Detect which cell encompasses the target text, then output its [X, Y] center coordinate. 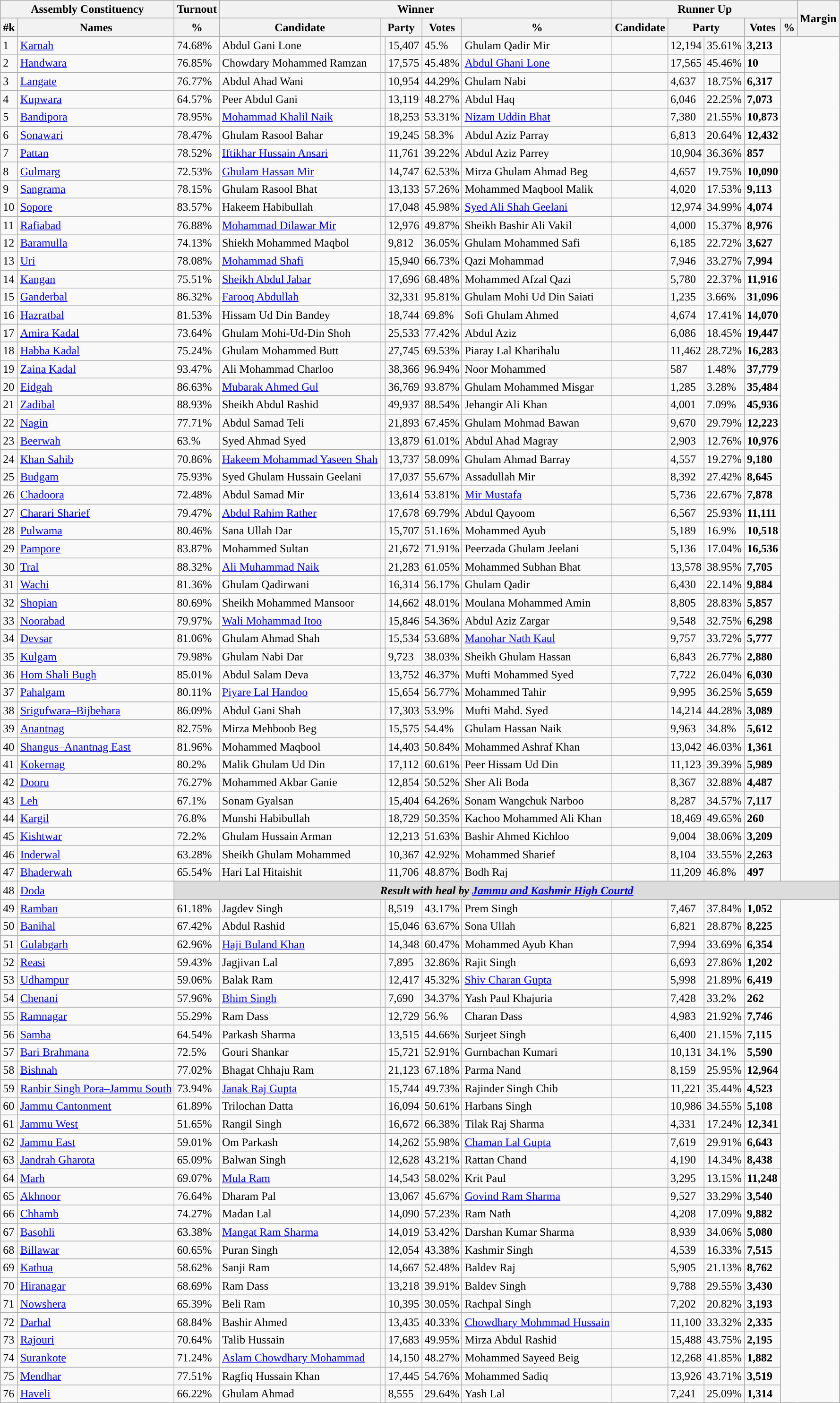
17 [9, 333]
58.3% [442, 135]
Darshan Kumar Sharma [537, 1232]
Pampore [96, 549]
9,884 [763, 585]
22.67% [725, 495]
22 [9, 423]
Ghulam Mohi-Ud-Din Shoh [300, 333]
8,805 [686, 603]
50.61% [442, 1106]
67 [9, 1232]
61.05% [442, 567]
14,150 [403, 1358]
5,189 [686, 531]
36.25% [725, 693]
11,123 [686, 764]
49.95% [442, 1340]
Abdul Samad Teli [300, 423]
8 [9, 171]
Ghulam Qadir Mir [537, 45]
Winner [416, 9]
Ghulam Qadir [537, 585]
56.77% [442, 693]
Ghulam Hussain Arman [300, 837]
57.23% [442, 1214]
42 [9, 782]
64 [9, 1178]
Abdul Ghani Lone [537, 63]
16.33% [725, 1250]
14.34% [725, 1160]
Wachi [96, 585]
Charan Dass [537, 1016]
Rajit Singh [537, 962]
1,235 [686, 297]
Surjeet Singh [537, 1034]
10,090 [763, 171]
8,287 [686, 801]
8,438 [763, 1160]
Kulgam [96, 657]
67.42% [197, 926]
Habba Kadal [96, 351]
3,089 [763, 710]
9,548 [686, 621]
72.48% [197, 495]
Sonam Wangchuk Narboo [537, 801]
Mohammed Sadiq [537, 1376]
3.28% [725, 387]
1,882 [763, 1358]
86.32% [197, 297]
7,115 [763, 1034]
Chowdary Mohammed Ramzan [300, 63]
13,926 [686, 1376]
Shopian [96, 603]
2,335 [763, 1322]
93.87% [442, 387]
Sonam Gyalsan [300, 801]
67.1% [197, 801]
38,366 [403, 369]
68.69% [197, 1286]
40.33% [442, 1322]
54.76% [442, 1376]
857 [763, 153]
Dharam Pal [300, 1196]
43.71% [725, 1376]
56.17% [442, 585]
62.53% [442, 171]
34.37% [442, 998]
86.63% [197, 387]
7,467 [686, 908]
5,080 [763, 1232]
7,202 [686, 1304]
5,136 [686, 549]
7,619 [686, 1142]
Puran Singh [300, 1250]
10,904 [686, 153]
Basohli [96, 1232]
6,086 [686, 333]
Abdul Rahim Rather [300, 513]
13,042 [686, 746]
61 [9, 1124]
76.85% [197, 63]
Mohammed Ashraf Khan [537, 746]
20 [9, 387]
69.79% [442, 513]
Piaray Lal Kharihalu [537, 351]
45,936 [763, 405]
79.47% [197, 513]
Devsar [96, 639]
Margin [818, 18]
Surankote [96, 1358]
39.39% [725, 764]
Pattan [96, 153]
14 [9, 279]
13,578 [686, 567]
64.54% [197, 1034]
10,873 [763, 117]
7,515 [763, 1250]
Bashir Ahmed [300, 1322]
6,693 [686, 962]
33 [9, 621]
11,209 [686, 873]
35 [9, 657]
73 [9, 1340]
27 [9, 513]
Mir Mustafa [537, 495]
10,976 [763, 441]
57 [9, 1052]
Sheikh Abdul Rashid [300, 405]
14,662 [403, 603]
Ghulam Mohammed Misgar [537, 387]
13,067 [403, 1196]
27,745 [403, 351]
Parkash Sharma [300, 1034]
8,367 [686, 782]
Abdul Haq [537, 99]
31,096 [763, 297]
Turnout [197, 9]
15,046 [403, 926]
3,430 [763, 1286]
34 [9, 639]
39 [9, 728]
10,986 [686, 1106]
26.04% [725, 675]
21.15% [725, 1034]
14,019 [403, 1232]
Mohammad Khalil Naik [300, 117]
Jagdev Singh [300, 908]
9,788 [686, 1286]
Mohammed Sultan [300, 549]
9,670 [686, 423]
Qazi Mohammad [537, 261]
6,643 [763, 1142]
Runner Up [705, 9]
12,213 [403, 837]
Bashir Ahmed Kichloo [537, 837]
10,131 [686, 1052]
11,706 [403, 873]
76.88% [197, 225]
15,721 [403, 1052]
60.61% [442, 764]
9,757 [686, 639]
Kachoo Mohammed Ali Khan [537, 819]
15,575 [403, 728]
53.31% [442, 117]
7,428 [686, 998]
13,515 [403, 1034]
Bhim Singh [300, 998]
Sonawari [96, 135]
54 [9, 998]
Mohammed Sharief [537, 855]
Ghulam Rasool Bahar [300, 135]
10,954 [403, 81]
52.48% [442, 1268]
11,100 [686, 1322]
Balwan Singh [300, 1160]
Uri [96, 261]
Abdul Ahad Wani [300, 81]
88.54% [442, 405]
17,575 [403, 63]
78.47% [197, 135]
71 [9, 1304]
Haveli [96, 1394]
15,407 [403, 45]
48.01% [442, 603]
17,683 [403, 1340]
4,331 [686, 1124]
12,974 [686, 207]
Names [96, 27]
21,283 [403, 567]
21.92% [725, 1016]
Reasi [96, 962]
21,672 [403, 549]
Chowdhary Mohmmad Hussain [537, 1322]
51.63% [442, 837]
13.15% [725, 1178]
Ghulam Mohammed Butt [300, 351]
Ghulam Mohammed Safi [537, 243]
70.86% [197, 459]
28 [9, 531]
13,133 [403, 189]
49.73% [442, 1088]
Ramnagar [96, 1016]
Jehangir Ali Khan [537, 405]
14,667 [403, 1268]
10,395 [403, 1304]
13,218 [403, 1286]
5,780 [686, 279]
76.64% [197, 1196]
72 [9, 1322]
Ramban [96, 908]
5,989 [763, 764]
6,030 [763, 675]
Gulabgarh [96, 944]
80.69% [197, 603]
Yash Paul Khajuria [537, 998]
63 [9, 1160]
Om Parkash [300, 1142]
65.54% [197, 873]
5,108 [763, 1106]
Rajouri [96, 1340]
37,779 [763, 369]
Ganderbal [96, 297]
46.8% [725, 873]
Bodh Raj [537, 873]
Mohammad Shafi [300, 261]
55.98% [442, 1142]
Bishnah [96, 1070]
74.68% [197, 45]
6,821 [686, 926]
Tilak Raj Sharma [537, 1124]
Ali Muhammad Naik [300, 567]
Talib Hussain [300, 1340]
12,417 [403, 980]
9,004 [686, 837]
Marh [96, 1178]
Gouri Shankar [300, 1052]
51.65% [197, 1124]
Abdul Aziz Parrey [537, 153]
Beli Ram [300, 1304]
Hakeem Habibullah [300, 207]
14,348 [403, 944]
77.71% [197, 423]
Rajinder Singh Chib [537, 1088]
Langate [96, 81]
34.99% [725, 207]
Abdul Salam Deva [300, 675]
Mangat Ram Sharma [300, 1232]
Anantnag [96, 728]
Mohammed Sayeed Beig [537, 1358]
Sona Ullah [537, 926]
4,539 [686, 1250]
74.13% [197, 243]
17,303 [403, 710]
Aslam Chowdhary Mohammad [300, 1358]
35.61% [725, 45]
Banihal [96, 926]
29.91% [725, 1142]
Mohammed Afzal Qazi [537, 279]
Ram Nath [537, 1214]
75.93% [197, 477]
66.38% [442, 1124]
Ghulam Mohi Ud Din Saiati [537, 297]
80.46% [197, 531]
Mohammed Ayub [537, 531]
4,001 [686, 405]
1,052 [763, 908]
52 [9, 962]
5,998 [686, 980]
21.13% [725, 1268]
12,964 [763, 1070]
45.67% [442, 1196]
53.42% [442, 1232]
12,729 [403, 1016]
41.85% [725, 1358]
7,690 [403, 998]
12.76% [725, 441]
8,555 [403, 1394]
16,094 [403, 1106]
12 [9, 243]
17,678 [403, 513]
1,285 [686, 387]
Mohammed Ayub Khan [537, 944]
Abdul Aziz Parray [537, 135]
8,104 [686, 855]
33.29% [725, 1196]
Kargil [96, 819]
Udhampur [96, 980]
18,253 [403, 117]
25 [9, 477]
77.51% [197, 1376]
40 [9, 746]
75.51% [197, 279]
8,939 [686, 1232]
Ali Mohammad Charloo [300, 369]
29.79% [725, 423]
19,447 [763, 333]
15,707 [403, 531]
Kangan [96, 279]
Noor Mohammed [537, 369]
56 [9, 1034]
13,752 [403, 675]
Abdul Aziz Zargar [537, 621]
32.86% [442, 962]
21,123 [403, 1070]
68.48% [442, 279]
5,777 [763, 639]
Kashmir Singh [537, 1250]
Sheikh Abdul Jabar [300, 279]
12,268 [686, 1358]
17,445 [403, 1376]
27.86% [725, 962]
1,361 [763, 746]
5,736 [686, 495]
Yash Lal [537, 1394]
Abdul Rashid [300, 926]
45.98% [442, 207]
Mirza Mehboob Beg [300, 728]
31 [9, 585]
6,185 [686, 243]
23 [9, 441]
Mendhar [96, 1376]
36.05% [442, 243]
Syed Ali Shah Geelani [537, 207]
7,705 [763, 567]
11,221 [686, 1088]
Abdul Gani Shah [300, 710]
Bhaderwah [96, 873]
32,331 [403, 297]
46.03% [725, 746]
Hissam Ud Din Bandey [300, 315]
Mohammed Maqbool Malik [537, 189]
Ghulam Nabi [537, 81]
57.26% [442, 189]
6 [9, 135]
Rachpal Singh [537, 1304]
7,946 [686, 261]
3.66% [725, 297]
2,903 [686, 441]
18,469 [686, 819]
16 [9, 315]
43 [9, 801]
Abdul Qayoom [537, 513]
7 [9, 153]
78.15% [197, 189]
260 [763, 819]
Chadoora [96, 495]
38.03% [442, 657]
Manohar Nath Kaul [537, 639]
14,090 [403, 1214]
11,761 [403, 153]
Darhal [96, 1322]
41 [9, 764]
51 [9, 944]
62.96% [197, 944]
7,241 [686, 1394]
45.46% [725, 63]
Abdul Gani Lone [300, 45]
21.89% [725, 980]
Sheikh Mohammed Mansoor [300, 603]
15,404 [403, 801]
262 [763, 998]
49,937 [403, 405]
Ghulam Rasool Bhat [300, 189]
14,747 [403, 171]
74 [9, 1358]
46.37% [442, 675]
8,519 [403, 908]
Samba [96, 1034]
17.04% [725, 549]
21.55% [725, 117]
Krit Paul [537, 1178]
35,484 [763, 387]
83.87% [197, 549]
9 [9, 189]
79.97% [197, 621]
4,983 [686, 1016]
497 [763, 873]
30 [9, 567]
Eidgah [96, 387]
81.06% [197, 639]
11,248 [763, 1178]
44.66% [442, 1034]
71.24% [197, 1358]
33.69% [725, 944]
2 [9, 63]
Nowshera [96, 1304]
Budgam [96, 477]
Hari Lal Hitaishit [300, 873]
13,119 [403, 99]
Zadibal [96, 405]
Syed Ahmad Syed [300, 441]
78.95% [197, 117]
Piyare Lal Handoo [300, 693]
73.94% [197, 1088]
Sheikh Ghulam Mohammed [300, 855]
Ghulam Ahmad Shah [300, 639]
Nagin [96, 423]
9,113 [763, 189]
19.75% [725, 171]
38.06% [725, 837]
32 [9, 603]
Amira Kadal [96, 333]
45 [9, 837]
Mohammed Tahir [537, 693]
8,976 [763, 225]
47 [9, 873]
17,565 [686, 63]
28.83% [725, 603]
22.14% [725, 585]
78.52% [197, 153]
13,737 [403, 459]
Parma Nand [537, 1070]
63.38% [197, 1232]
Baldev Singh [537, 1286]
12,976 [403, 225]
96.94% [442, 369]
Tral [96, 567]
4,674 [686, 315]
64.57% [197, 99]
53.9% [442, 710]
4,637 [686, 81]
4,523 [763, 1088]
17,112 [403, 764]
Mirza Abdul Rashid [537, 1340]
3,213 [763, 45]
7,722 [686, 675]
3,519 [763, 1376]
6,046 [686, 99]
15.37% [725, 225]
Kathua [96, 1268]
7,895 [403, 962]
34.55% [725, 1106]
Bari Brahmana [96, 1052]
Leh [96, 801]
65.39% [197, 1304]
Zaina Kadal [96, 369]
Rangil Singh [300, 1124]
70 [9, 1286]
76 [9, 1394]
19.27% [725, 459]
95.81% [442, 297]
58.02% [442, 1178]
59.01% [197, 1142]
Ghulam Qadirwani [300, 585]
Malik Ghulam Ud Din [300, 764]
34.1% [725, 1052]
Sheikh Ghulam Hassan [537, 657]
Mufti Mahd. Syed [537, 710]
9,527 [686, 1196]
22.72% [725, 243]
Akhnoor [96, 1196]
1,202 [763, 962]
18.45% [725, 333]
50.84% [442, 746]
Ranbir Singh Pora–Jammu South [96, 1088]
17.41% [725, 315]
11,916 [763, 279]
Trilochan Datta [300, 1106]
2,195 [763, 1340]
Billawar [96, 1250]
25.93% [725, 513]
59.06% [197, 980]
Kokernag [96, 764]
16.9% [725, 531]
12,628 [403, 1160]
Mufti Mohammed Syed [537, 675]
12,854 [403, 782]
13,879 [403, 441]
22.37% [725, 279]
Hiranagar [96, 1286]
55.29% [197, 1016]
Shiv Charan Gupta [537, 980]
49 [9, 908]
45.% [442, 45]
66.22% [197, 1394]
88.32% [197, 567]
69.07% [197, 1178]
39.22% [442, 153]
12,432 [763, 135]
12,341 [763, 1124]
68 [9, 1250]
6,843 [686, 657]
5,905 [686, 1268]
Balak Ram [300, 980]
44 [9, 819]
1,314 [763, 1394]
Peer Abdul Gani [300, 99]
3,295 [686, 1178]
4,074 [763, 207]
8,762 [763, 1268]
36 [9, 675]
Madan Lal [300, 1214]
3,209 [763, 837]
15 [9, 297]
Nizam Uddin Bhat [537, 117]
67.18% [442, 1070]
7,746 [763, 1016]
72.53% [197, 171]
57.96% [197, 998]
68.84% [197, 1322]
Chaman Lal Gupta [537, 1142]
Sheikh Bashir Ali Vakil [537, 225]
12,194 [686, 45]
Wali Mohammad Itoo [300, 621]
Sana Ullah Dar [300, 531]
18,729 [403, 819]
Sofi Ghulam Ahmed [537, 315]
Jammu East [96, 1142]
27.42% [725, 477]
18,744 [403, 315]
Moulana Mohammed Amin [537, 603]
29 [9, 549]
Harbans Singh [537, 1106]
8,645 [763, 477]
33.27% [725, 261]
Iftikhar Hussain Ansari [300, 153]
14,403 [403, 746]
4,557 [686, 459]
13,614 [403, 495]
2,263 [763, 855]
Abdul Ahad Magray [537, 441]
10,367 [403, 855]
17.09% [725, 1214]
28.72% [725, 351]
Dooru [96, 782]
26.77% [725, 657]
80.2% [197, 764]
Assadullah Mir [537, 477]
6,813 [686, 135]
Hakeem Mohammad Yaseen Shah [300, 459]
46 [9, 855]
49.65% [725, 819]
29.64% [442, 1394]
55 [9, 1016]
1.48% [725, 369]
53.68% [442, 639]
2,880 [763, 657]
21,893 [403, 423]
Munshi Habibullah [300, 819]
18 [9, 351]
Noorabad [96, 621]
45.32% [442, 980]
Ghulam Mohmad Bawan [537, 423]
54.36% [442, 621]
7.09% [725, 405]
17.24% [725, 1124]
16,672 [403, 1124]
30.05% [442, 1304]
1 [9, 45]
25.95% [725, 1070]
Assembly Constituency [87, 9]
Jagjivan Lal [300, 962]
7,878 [763, 495]
50 [9, 926]
12,223 [763, 423]
43.21% [442, 1160]
Peer Hissam Ud Din [537, 764]
3,193 [763, 1304]
64.26% [442, 801]
Kupwara [96, 99]
13,435 [403, 1322]
29.55% [725, 1286]
58.09% [442, 459]
72.5% [197, 1052]
82.75% [197, 728]
3,540 [763, 1196]
15,488 [686, 1340]
50.52% [442, 782]
28.87% [725, 926]
42.92% [442, 855]
48.87% [442, 873]
60 [9, 1106]
15,744 [403, 1088]
66.73% [442, 261]
35.44% [725, 1088]
Rafiabad [96, 225]
32.88% [725, 782]
33.55% [725, 855]
53.81% [442, 495]
73.64% [197, 333]
88.93% [197, 405]
61.18% [197, 908]
Jandrah Gharota [96, 1160]
14,543 [403, 1178]
76.27% [197, 782]
86.09% [197, 710]
63.% [197, 441]
58 [9, 1070]
Beerwah [96, 441]
5,659 [763, 693]
69.53% [442, 351]
25.09% [725, 1394]
9,882 [763, 1214]
65 [9, 1196]
38.95% [725, 567]
81.36% [197, 585]
81.96% [197, 746]
93.47% [197, 369]
17.53% [725, 189]
11,111 [763, 513]
13 [9, 261]
Mohammad Dilawar Mir [300, 225]
Hom Shali Bugh [96, 675]
Rattan Chand [537, 1160]
32.75% [725, 621]
62 [9, 1142]
Abdul Samad Mir [300, 495]
3,627 [763, 243]
9,812 [403, 243]
14,214 [686, 710]
7,117 [763, 801]
15,654 [403, 693]
75.24% [197, 351]
6,354 [763, 944]
4,190 [686, 1160]
22.25% [725, 99]
43.75% [725, 1340]
37 [9, 693]
79.98% [197, 657]
37.84% [725, 908]
69 [9, 1268]
6,400 [686, 1034]
50.35% [442, 819]
Bandipora [96, 117]
11 [9, 225]
49.87% [442, 225]
Baldev Raj [537, 1268]
16,536 [763, 549]
43.38% [442, 1250]
6,317 [763, 81]
5,857 [763, 603]
34.06% [725, 1232]
36.36% [725, 153]
Mubarak Ahmed Gul [300, 387]
45.48% [442, 63]
5 [9, 117]
Chhamb [96, 1214]
Karnah [96, 45]
81.53% [197, 315]
8,159 [686, 1070]
Govind Ram Sharma [537, 1196]
Baramulla [96, 243]
71.91% [442, 549]
77.02% [197, 1070]
Sanji Ram [300, 1268]
Kishtwar [96, 837]
21 [9, 405]
36,769 [403, 387]
Handwara [96, 63]
7,380 [686, 117]
17,037 [403, 477]
26 [9, 495]
4,657 [686, 171]
43.17% [442, 908]
Jammu Cantonment [96, 1106]
9,723 [403, 657]
Mohammed Subhan Bhat [537, 567]
53 [9, 980]
Doda [96, 890]
67.45% [442, 423]
Ghulam Nabi Dar [300, 657]
Haji Buland Khan [300, 944]
51.16% [442, 531]
63.67% [442, 926]
60.47% [442, 944]
18.75% [725, 81]
33.2% [725, 998]
Inderwal [96, 855]
85.01% [197, 675]
55.67% [442, 477]
19 [9, 369]
#k [9, 27]
Hazratbal [96, 315]
Srigufwara–Bijbehara [96, 710]
66 [9, 1214]
56.% [442, 1016]
4,020 [686, 189]
33.32% [725, 1322]
4,487 [763, 782]
Charari Sharief [96, 513]
17,048 [403, 207]
Gulmarg [96, 171]
5,612 [763, 728]
Jammu West [96, 1124]
6,430 [686, 585]
39.91% [442, 1286]
59 [9, 1088]
8,225 [763, 926]
44.29% [442, 81]
65.09% [197, 1160]
34.57% [725, 801]
38 [9, 710]
16,314 [403, 585]
Ghulam Hassan Mir [300, 171]
61.01% [442, 441]
12,054 [403, 1250]
19,245 [403, 135]
587 [686, 369]
10,518 [763, 531]
15,534 [403, 639]
5,590 [763, 1052]
11,462 [686, 351]
75 [9, 1376]
25,533 [403, 333]
54.4% [442, 728]
Pahalgam [96, 693]
83.57% [197, 207]
Ghulam Ahmad Barray [537, 459]
34.8% [725, 728]
74.27% [197, 1214]
6,567 [686, 513]
Ghulam Hassan Naik [537, 728]
Sopore [96, 207]
8,392 [686, 477]
76.8% [197, 819]
15,846 [403, 621]
70.64% [197, 1340]
7,073 [763, 99]
Bhagat Chhaju Ram [300, 1070]
76.77% [197, 81]
14,070 [763, 315]
77.42% [442, 333]
Chenani [96, 998]
9,180 [763, 459]
48 [9, 890]
69.8% [442, 315]
4,000 [686, 225]
72.2% [197, 837]
80.11% [197, 693]
6,298 [763, 621]
Result with heal by Jammu and Kashmir High Courtd [506, 890]
59.43% [197, 962]
60.65% [197, 1250]
9,995 [686, 693]
Abdul Aziz [537, 333]
Pulwama [96, 531]
Khan Sahib [96, 459]
Mula Ram [300, 1178]
Janak Raj Gupta [300, 1088]
52.91% [442, 1052]
9,963 [686, 728]
Peerzada Ghulam Jeelani [537, 549]
33.72% [725, 639]
Prem Singh [537, 908]
78.08% [197, 261]
24 [9, 459]
17,696 [403, 279]
Syed Ghulam Hussain Geelani [300, 477]
63.28% [197, 855]
Farooq Abdullah [300, 297]
6,419 [763, 980]
Sher Ali Boda [537, 782]
Shangus–Anantnag East [96, 746]
Shiekh Mohammed Maqbol [300, 243]
16,283 [763, 351]
14,262 [403, 1142]
15,940 [403, 261]
20.64% [725, 135]
61.89% [197, 1106]
58.62% [197, 1268]
4 [9, 99]
Gurnbachan Kumari [537, 1052]
Mohammed Maqbool [300, 746]
Ragfiq Hussain Khan [300, 1376]
3 [9, 81]
Mirza Ghulam Ahmad Beg [537, 171]
Sangrama [96, 189]
Mohammed Akbar Ganie [300, 782]
4,208 [686, 1214]
Ghulam Ahmad [300, 1394]
20.82% [725, 1304]
44.28% [725, 710]
